Capture the cell that displays the provided text and extract its [X, Y] central coordinate. 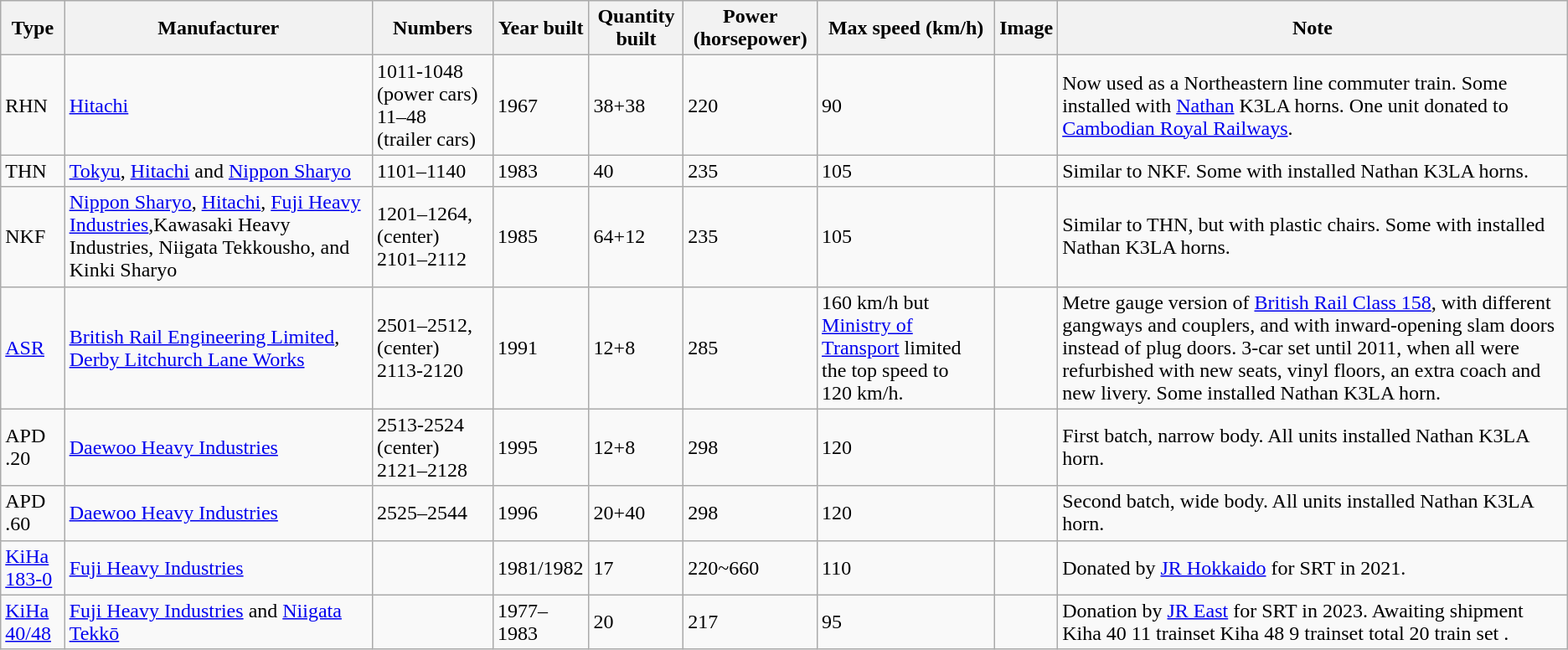
APD .20 [33, 447]
Image [1027, 28]
Fuji Heavy Industries and Niigata Tekkō [218, 622]
KiHa 183-0 [33, 568]
20+40 [637, 513]
95 [906, 622]
Tokyu, Hitachi and Nippon Sharyo [218, 171]
38+38 [637, 106]
1985 [541, 236]
Numbers [432, 28]
Hitachi [218, 106]
64+12 [637, 236]
1201–1264, (center) 2101–2112 [432, 236]
NKF [33, 236]
Note [1313, 28]
Fuji Heavy Industries [218, 568]
Nippon Sharyo, Hitachi, Fuji Heavy Industries,Kawasaki Heavy Industries, Niigata Tekkousho, and Kinki Sharyo [218, 236]
1983 [541, 171]
90 [906, 106]
Max speed (km/h) [906, 28]
Year built [541, 28]
160 km/h but Ministry of Transport limited the top speed to 120 km/h. [906, 348]
1995 [541, 447]
1977–1983 [541, 622]
Quantity built [637, 28]
40 [637, 171]
Donated by JR Hokkaido for SRT in 2021. [1313, 568]
2501–2512, (center) 2113-2120 [432, 348]
Now used as a Northeastern line commuter train. Some installed with Nathan K3LA horns. One unit donated to Cambodian Royal Railways. [1313, 106]
1967 [541, 106]
First batch, narrow body. All units installed Nathan K3LA horn. [1313, 447]
1011-1048 (power cars) 11–48 (trailer cars) [432, 106]
APD .60 [33, 513]
2525–2544 [432, 513]
Similar to THN, but with plastic chairs. Some with installed Nathan K3LA horns. [1313, 236]
ASR [33, 348]
1996 [541, 513]
1991 [541, 348]
THN [33, 171]
British Rail Engineering Limited, Derby Litchurch Lane Works [218, 348]
Second batch, wide body. All units installed Nathan K3LA horn. [1313, 513]
2513-2524 (center) 2121–2128 [432, 447]
1981/1982 [541, 568]
110 [906, 568]
Similar to NKF. Some with installed Nathan K3LA horns. [1313, 171]
Donation by JR East for SRT in 2023. Awaiting shipment Kiha 40 11 trainset Kiha 48 9 trainset total 20 train set . [1313, 622]
KiHa 40/48 [33, 622]
Manufacturer [218, 28]
RHN [33, 106]
Type [33, 28]
1101–1140 [432, 171]
20 [637, 622]
17 [637, 568]
Power (horsepower) [750, 28]
217 [750, 622]
220 [750, 106]
220~660 [750, 568]
285 [750, 348]
